Return the (X, Y) coordinate for the center point of the cell that contains the specified text.  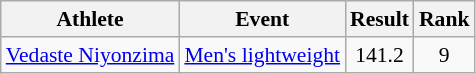
Rank (444, 19)
Athlete (90, 19)
Result (380, 19)
141.2 (380, 55)
Men's lightweight (262, 55)
Event (262, 19)
Vedaste Niyonzima (90, 55)
9 (444, 55)
